Pinpoint the cell where the given text exists, returning its [X, Y] midpoint coordinate. 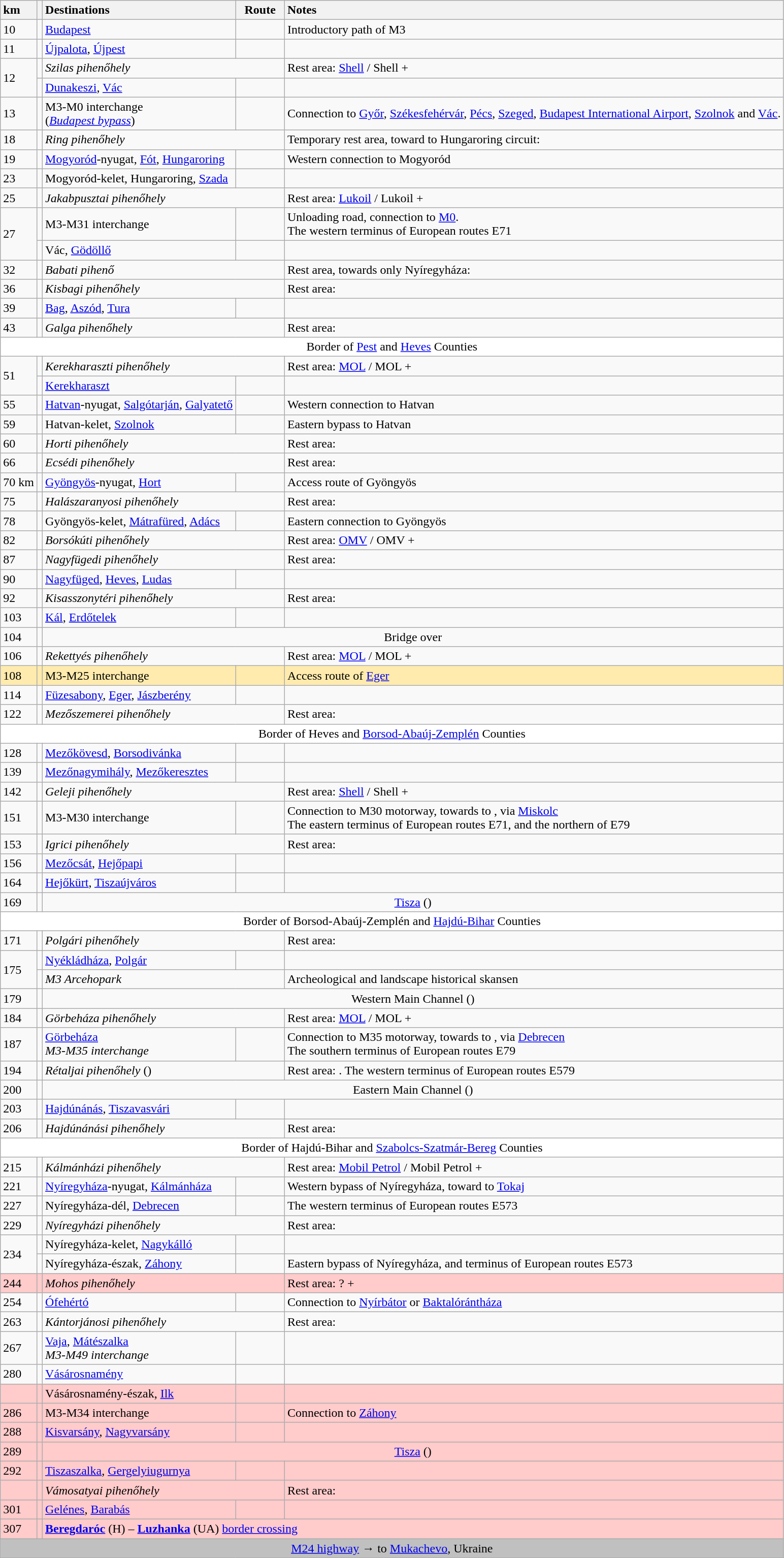
227 [19, 1205]
Nyíregyházi pihenőhely [164, 1225]
151 [19, 818]
Kisvarsány, Nagyvarsány [139, 1432]
244 [19, 1283]
301 [19, 1509]
The western terminus of European routes E573 [534, 1205]
Rest area: Mobil Petrol / Mobil Petrol + [534, 1167]
Kál, Erdőtelek [139, 618]
234 [19, 1254]
Kerekharaszt [139, 386]
Budapest [139, 29]
Vác, Gödöllő [139, 250]
Rest area, towards only Nyíregyháza: [534, 270]
Connection to Győr, Székesfehérvár, Pécs, Szeged, Budapest International Airport, Szolnok and Vác. [534, 114]
75 [19, 501]
164 [19, 882]
51 [19, 376]
Nyíregyháza-kelet, Nagykálló [139, 1245]
Border of Borsod-Abaúj-Zemplén and Hajdú-Bihar Counties [392, 921]
M3-M34 interchange [139, 1413]
M3 Arcehopark [164, 979]
288 [19, 1432]
M3-M31 interchange [139, 224]
Ring pihenőhely [164, 140]
292 [19, 1471]
Rekettyés pihenőhely [164, 656]
Hatvan-kelet, Szolnok [139, 424]
Borsókúti pihenőhely [164, 540]
Connection to M35 motorway, towards to , via DebrecenThe southern terminus of European routes E79 [534, 1044]
Access route of Eger [534, 676]
206 [19, 1128]
12 [19, 78]
Ófehértó [139, 1302]
200 [19, 1090]
Geleji pihenőhely [164, 791]
Western connection to Hatvan [534, 405]
Füzesabony, Eger, Jászberény [139, 695]
142 [19, 791]
Western bypass of Nyíregyháza, toward to Tokaj [534, 1186]
Mezőszemerei pihenőhely [164, 714]
280 [19, 1374]
104 [19, 637]
Ecsédi pihenőhely [164, 463]
Vámosatyai pihenőhely [164, 1490]
92 [19, 598]
Vaja, MátészalkaM3-M49 interchange [139, 1348]
Beregdaróc (H) – Luzhanka (UA) border crossing [413, 1529]
114 [19, 695]
Temporary rest area, toward to Hungaroring circuit: [534, 140]
Kántorjánosi pihenőhely [164, 1322]
Introductory path of M3 [534, 29]
263 [19, 1322]
M3-M30 interchange [139, 818]
55 [19, 405]
Unloading road, connection to M0.The western terminus of European routes E71 [534, 224]
82 [19, 540]
19 [19, 159]
Gelénes, Barabás [139, 1509]
108 [19, 676]
Hatvan-nyugat, Salgótarján, Galyatető [139, 405]
Mogyoród-nyugat, Fót, Hungaroring [139, 159]
229 [19, 1225]
Rest area: Lukoil / Lukoil + [534, 198]
254 [19, 1302]
Bridge over [413, 637]
153 [19, 844]
70 km [19, 482]
Igrici pihenőhely [164, 844]
169 [19, 902]
Halászaranyosi pihenőhely [164, 501]
43 [19, 328]
Eastern bypass of Nyíregyháza, and terminus of European routes E573 [534, 1264]
13 [19, 114]
Rétaljai pihenőhely () [164, 1070]
M3-M25 interchange [139, 676]
289 [19, 1451]
Connection to Záhony [534, 1413]
km [19, 10]
Nyíregyháza-dél, Debrecen [139, 1205]
Connection to Nyírbátor or Baktalórántháza [534, 1302]
87 [19, 559]
Connection to M30 motorway, towards to , via MiskolcThe eastern terminus of European routes E71, and the northern of E79 [534, 818]
184 [19, 1018]
Destinations [139, 10]
M24 highway → to Mukachevo, Ukraine [392, 1548]
Border of Heves and Borsod-Abaúj-Zemplén Counties [392, 734]
203 [19, 1109]
156 [19, 863]
179 [19, 999]
Kisbagi pihenőhely [164, 289]
Mohos pihenőhely [164, 1283]
Nyíregyháza-észak, Záhony [139, 1264]
171 [19, 941]
Western Main Channel () [413, 999]
Nagyfüged, Heves, Ludas [139, 579]
286 [19, 1413]
90 [19, 579]
Gyöngyös-nyugat, Hort [139, 482]
Jakabpusztai pihenőhely [164, 198]
60 [19, 443]
Bag, Aszód, Tura [139, 308]
39 [19, 308]
27 [19, 234]
Vásárosnamény-észak, Ilk [139, 1393]
128 [19, 753]
Görbeháza pihenőhely [164, 1018]
Mezőcsát, Hejőpapi [139, 863]
66 [19, 463]
10 [19, 29]
Rest area: . The western terminus of European routes E579 [534, 1070]
Rest area: ? + [534, 1283]
Nyékládháza, Polgár [139, 960]
Border of Pest and Heves Counties [392, 347]
Mezőkövesd, Borsodivánka [139, 753]
Kálmánházi pihenőhely [164, 1167]
Access route of Gyöngyös [534, 482]
GörbeházaM3-M35 interchange [139, 1044]
194 [19, 1070]
122 [19, 714]
Dunakeszi, Vác [139, 87]
Kerekharaszti pihenőhely [164, 366]
Nagyfügedi pihenőhely [164, 559]
Szilas pihenőhely [164, 68]
Mogyoród-kelet, Hungaroring, Szada [139, 178]
Archeological and landscape historical skansen [534, 979]
Route [260, 10]
Hajdúnánási pihenőhely [164, 1128]
Hejőkürt, Tiszaújváros [139, 882]
Polgári pihenőhely [164, 941]
Gyöngyös-kelet, Mátrafüred, Adács [139, 521]
Border of Hajdú-Bihar and Szabolcs-Szatmár-Bereg Counties [392, 1148]
Galga pihenőhely [164, 328]
11 [19, 49]
Notes [534, 10]
59 [19, 424]
Eastern bypass to Hatvan [534, 424]
23 [19, 178]
187 [19, 1044]
175 [19, 970]
25 [19, 198]
Eastern Main Channel () [413, 1090]
Babati pihenő [164, 270]
Eastern connection to Gyöngyös [534, 521]
267 [19, 1348]
78 [19, 521]
32 [19, 270]
106 [19, 656]
Vásárosnamény [139, 1374]
103 [19, 618]
139 [19, 772]
18 [19, 140]
221 [19, 1186]
Kisasszonytéri pihenőhely [164, 598]
Western connection to Mogyoród [534, 159]
307 [19, 1529]
Hajdúnánás, Tiszavasvári [139, 1109]
Rest area: OMV / OMV + [534, 540]
Mezőnagymihály, Mezőkeresztes [139, 772]
215 [19, 1167]
36 [19, 289]
Tiszaszalka, Gergelyiugurnya [139, 1471]
M3-M0 interchange(Budapest bypass) [139, 114]
Horti pihenőhely [164, 443]
Nyíregyháza-nyugat, Kálmánháza [139, 1186]
Újpalota, Újpest [139, 49]
